Locate the cell with the specified text and output its [X, Y] center coordinate. 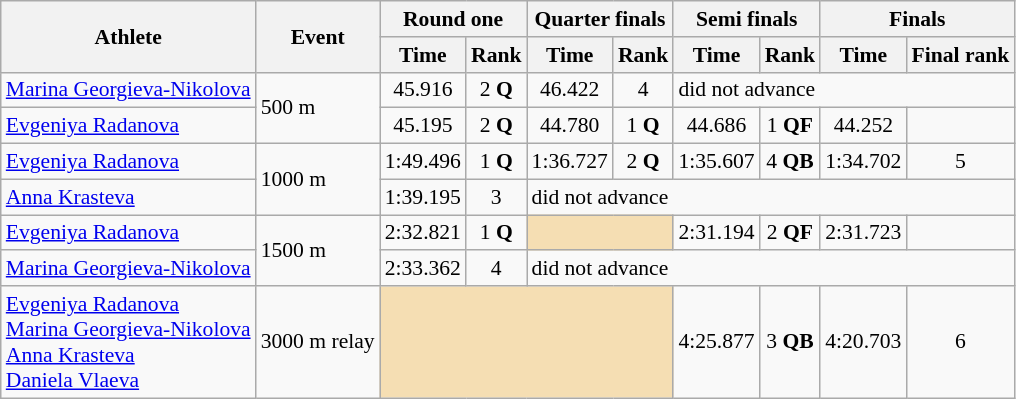
4:25.877 [716, 342]
Final rank [960, 55]
44.252 [863, 126]
1:34.702 [863, 162]
500 m [318, 108]
1:36.727 [570, 162]
1 QF [790, 126]
45.916 [423, 90]
Anna Krasteva [128, 197]
6 [960, 342]
3 [496, 197]
2:32.821 [423, 233]
Quarter finals [600, 19]
Athlete [128, 36]
2:31.723 [863, 233]
2:33.362 [423, 269]
4:20.703 [863, 342]
44.780 [570, 126]
1:39.195 [423, 197]
Evgeniya RadanovaMarina Georgieva-NikolovaAnna KrastevaDaniela Vlaeva [128, 342]
1:49.496 [423, 162]
46.422 [570, 90]
3000 m relay [318, 342]
Finals [917, 19]
4 QB [790, 162]
Semi finals [746, 19]
1:35.607 [716, 162]
1000 m [318, 180]
3 QB [790, 342]
5 [960, 162]
45.195 [423, 126]
2 QF [790, 233]
1500 m [318, 250]
Event [318, 36]
2:31.194 [716, 233]
Round one [454, 19]
44.686 [716, 126]
